Find where the given text appears and provide that cell's center as (X, Y) coordinate. 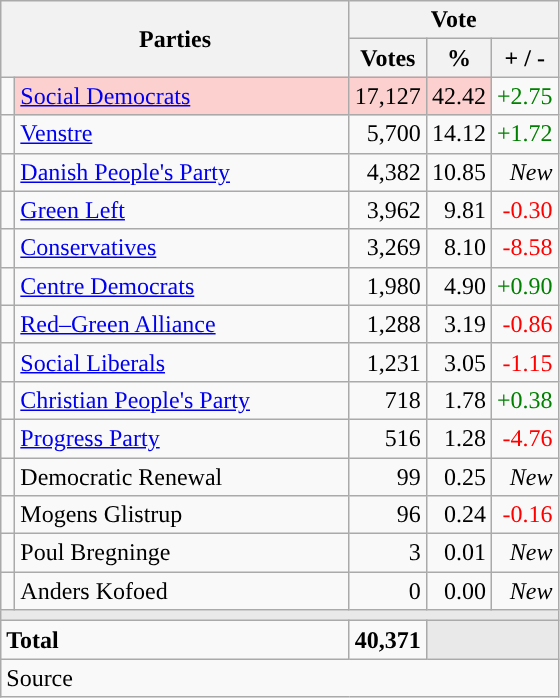
-0.86 (524, 324)
1.78 (458, 400)
3,962 (388, 210)
1,288 (388, 324)
40,371 (388, 640)
Danish People's Party (182, 172)
1,231 (388, 362)
Social Liberals (182, 362)
3,269 (388, 248)
Green Left (182, 210)
4,382 (388, 172)
Parties (176, 39)
-0.16 (524, 515)
516 (388, 438)
% (458, 58)
-0.30 (524, 210)
1.28 (458, 438)
9.81 (458, 210)
8.10 (458, 248)
Progress Party (182, 438)
Democratic Renewal (182, 477)
1,980 (388, 286)
Red–Green Alliance (182, 324)
+2.75 (524, 96)
+ / - (524, 58)
3.19 (458, 324)
17,127 (388, 96)
-1.15 (524, 362)
5,700 (388, 134)
Votes (388, 58)
Source (280, 678)
0 (388, 591)
+0.90 (524, 286)
-4.76 (524, 438)
0.24 (458, 515)
99 (388, 477)
Anders Kofoed (182, 591)
14.12 (458, 134)
3.05 (458, 362)
Christian People's Party (182, 400)
96 (388, 515)
+1.72 (524, 134)
Vote (454, 20)
0.00 (458, 591)
Poul Bregninge (182, 553)
42.42 (458, 96)
Mogens Glistrup (182, 515)
-8.58 (524, 248)
0.01 (458, 553)
10.85 (458, 172)
0.25 (458, 477)
Conservatives (182, 248)
Centre Democrats (182, 286)
+0.38 (524, 400)
4.90 (458, 286)
Venstre (182, 134)
Social Democrats (182, 96)
3 (388, 553)
Total (176, 640)
718 (388, 400)
